Detect which cell encompasses the target text, then output its (X, Y) center coordinate. 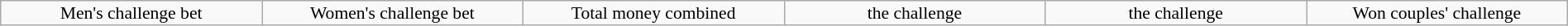
Won couples' challenge (1437, 13)
Men's challenge bet (131, 13)
Total money combined (653, 13)
Women's challenge bet (392, 13)
